Locate the cell with the specified text and output its (x, y) center coordinate. 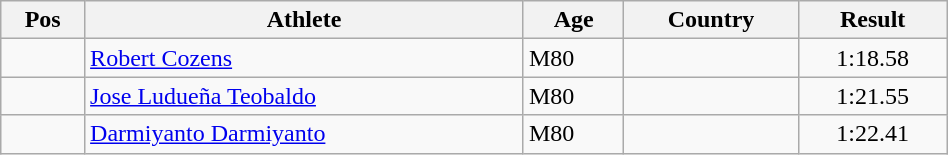
1:22.41 (872, 134)
1:21.55 (872, 96)
Pos (43, 20)
Robert Cozens (304, 58)
Result (872, 20)
Athlete (304, 20)
Age (573, 20)
Darmiyanto Darmiyanto (304, 134)
Jose Ludueña Teobaldo (304, 96)
Country (711, 20)
1:18.58 (872, 58)
